Search for the cell housing the specified text and yield its [x, y] center coordinate. 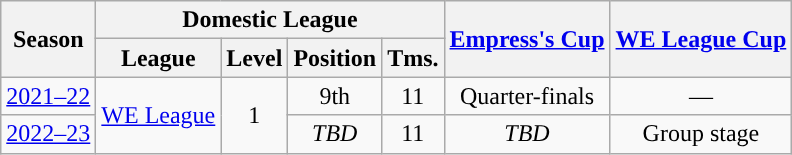
Level [254, 58]
Domestic League [270, 20]
9th [335, 96]
WE League Cup [701, 39]
2021–22 [48, 96]
— [701, 96]
Empress's Cup [527, 39]
2022–23 [48, 134]
League [158, 58]
1 [254, 115]
WE League [158, 115]
Quarter-finals [527, 96]
Tms. [413, 58]
Season [48, 39]
Group stage [701, 134]
Position [335, 58]
